Extract the (x, y) coordinate from the center of the cell holding the provided text.  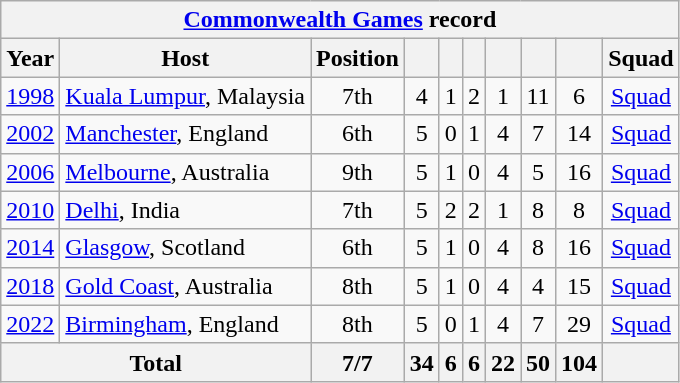
Commonwealth Games record (340, 20)
34 (422, 362)
50 (538, 362)
Position (358, 58)
2010 (30, 210)
29 (580, 324)
14 (580, 134)
Manchester, England (186, 134)
1998 (30, 96)
Birmingham, England (186, 324)
Glasgow, Scotland (186, 248)
2014 (30, 248)
Total (156, 362)
2002 (30, 134)
Gold Coast, Australia (186, 286)
2022 (30, 324)
104 (580, 362)
15 (580, 286)
Melbourne, Australia (186, 172)
7/7 (358, 362)
9th (358, 172)
2006 (30, 172)
22 (502, 362)
Host (186, 58)
11 (538, 96)
Delhi, India (186, 210)
Kuala Lumpur, Malaysia (186, 96)
2018 (30, 286)
Year (30, 58)
